Pinpoint the cell where the given text exists, returning its (x, y) midpoint coordinate. 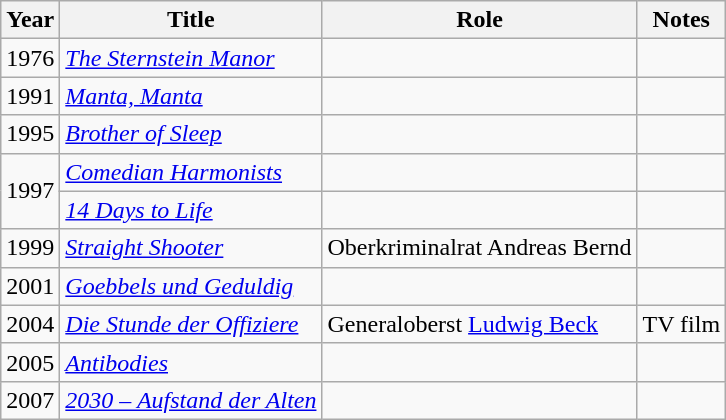
2004 (30, 324)
2030 – Aufstand der Alten (191, 400)
14 Days to Life (191, 210)
Goebbels und Geduldig (191, 286)
2007 (30, 400)
Generaloberst Ludwig Beck (480, 324)
Year (30, 20)
2005 (30, 362)
2001 (30, 286)
Brother of Sleep (191, 134)
The Sternstein Manor (191, 58)
1995 (30, 134)
Notes (682, 20)
Manta, Manta (191, 96)
Comedian Harmonists (191, 172)
TV film (682, 324)
Oberkriminalrat Andreas Bernd (480, 248)
1997 (30, 191)
1991 (30, 96)
1976 (30, 58)
Role (480, 20)
Straight Shooter (191, 248)
Title (191, 20)
Die Stunde der Offiziere (191, 324)
Antibodies (191, 362)
1999 (30, 248)
